Return (x, y) of the center of cell containing provided text 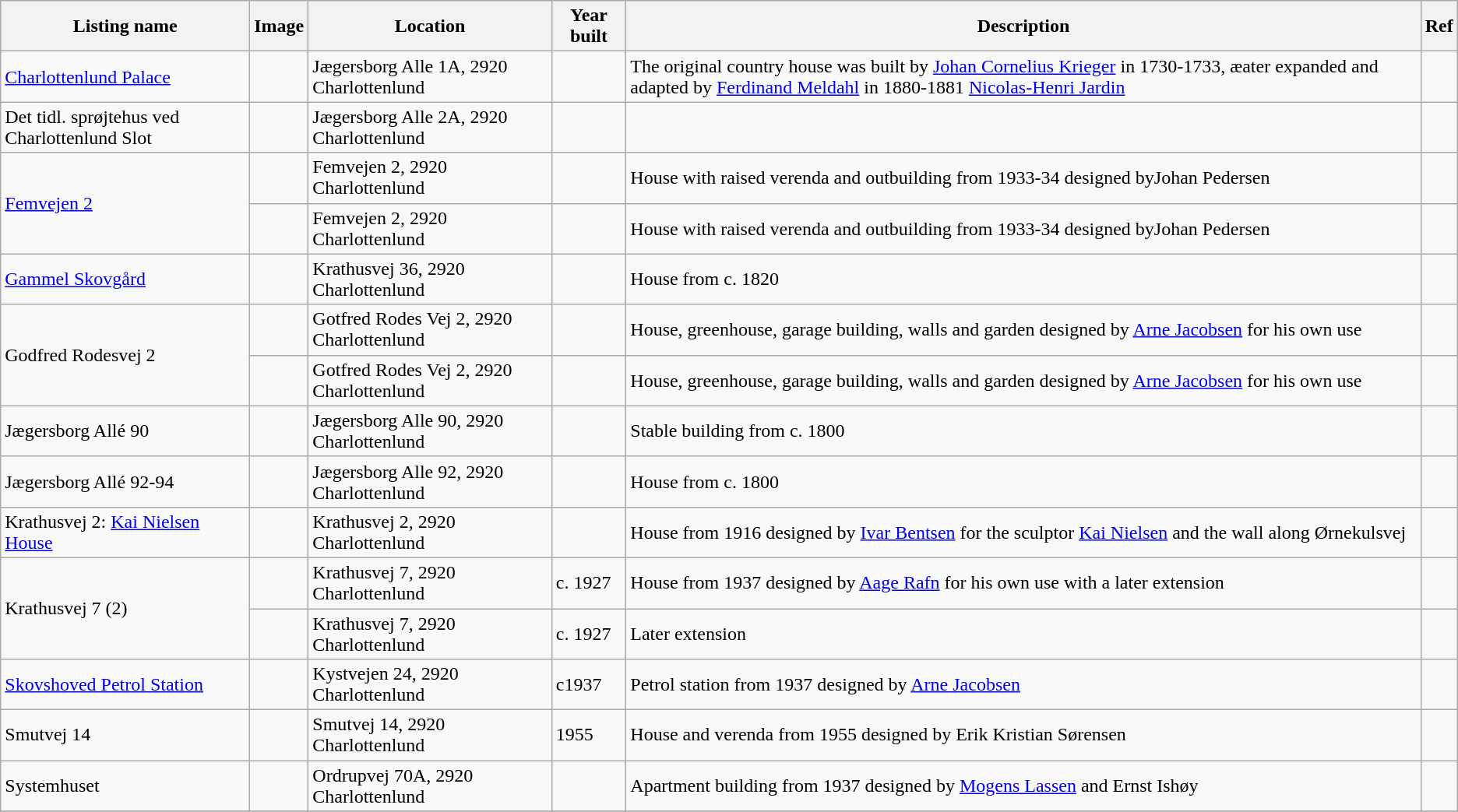
Skovshoved Petrol Station (125, 685)
Ref (1439, 26)
House from 1937 designed by Aage Rafn for his own use with a later extension (1023, 582)
Image (279, 26)
Krathusvej 2: Kai Nielsen House (125, 533)
Location (430, 26)
Description (1023, 26)
Stable building from c. 1800 (1023, 431)
Apartment building from 1937 designed by Mogens Lassen and Ernst Ishøy (1023, 786)
Krathusvej 36, 2920 Charlottenlund (430, 279)
Jægersborg Alle 1A, 2920 Charlottenlund (430, 76)
House and verenda from 1955 designed by Erik Kristian Sørensen (1023, 735)
Jægersborg Alle 90, 2920 Charlottenlund (430, 431)
1955 (589, 735)
Smutvej 14, 2920 Charlottenlund (430, 735)
Krathusvej 7 (2) (125, 608)
Krathusvej 2, 2920 Charlottenlund (430, 533)
Later extension (1023, 634)
Gammel Skovgård (125, 279)
Jægersborg Alle 92, 2920 Charlottenlund (430, 481)
House from c. 1800 (1023, 481)
Det tidl. sprøjtehus ved Charlottenlund Slot (125, 128)
Systemhuset (125, 786)
Charlottenlund Palace (125, 76)
Jægersborg Alle 2A, 2920 Charlottenlund (430, 128)
Femvejen 2 (125, 203)
Year built (589, 26)
Godfred Rodesvej 2 (125, 355)
House from 1916 designed by Ivar Bentsen for the sculptor Kai Nielsen and the wall along Ørnekulsvej (1023, 533)
Ordrupvej 70A, 2920 Charlottenlund (430, 786)
Smutvej 14 (125, 735)
Kystvejen 24, 2920 Charlottenlund (430, 685)
Listing name (125, 26)
c1937 (589, 685)
Jægersborg Allé 92-94 (125, 481)
House from c. 1820 (1023, 279)
Petrol station from 1937 designed by Arne Jacobsen (1023, 685)
Jægersborg Allé 90 (125, 431)
